For the text-containing cell, return its midpoint in [x, y] coordinate format. 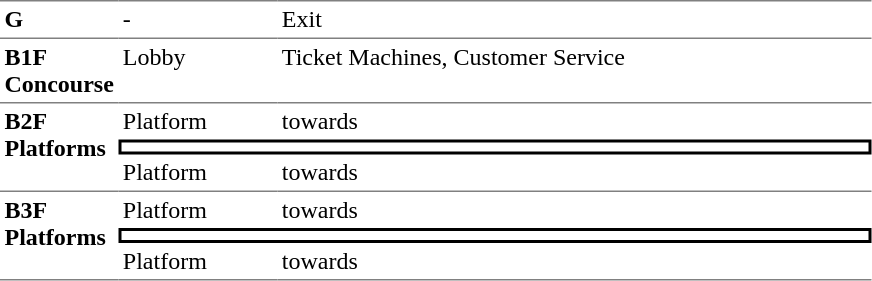
Exit [574, 19]
B2F Platforms [59, 148]
B1FConcourse [59, 71]
Ticket Machines, Customer Service [574, 71]
B3F Platforms [59, 236]
Lobby [198, 71]
G [59, 19]
- [198, 19]
